For the text-containing cell, return its midpoint in (x, y) coordinate format. 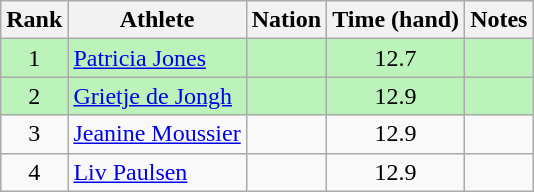
Athlete (157, 20)
4 (34, 172)
3 (34, 134)
Liv Paulsen (157, 172)
Patricia Jones (157, 58)
Grietje de Jongh (157, 96)
Notes (499, 20)
Jeanine Moussier (157, 134)
Nation (286, 20)
Rank (34, 20)
2 (34, 96)
Time (hand) (396, 20)
12.7 (396, 58)
1 (34, 58)
